For the text-containing cell, return its midpoint in [x, y] coordinate format. 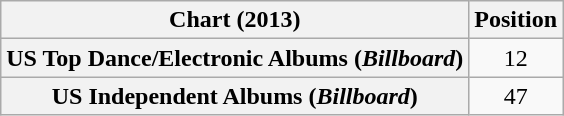
47 [516, 96]
Position [516, 20]
12 [516, 58]
US Top Dance/Electronic Albums (Billboard) [235, 58]
US Independent Albums (Billboard) [235, 96]
Chart (2013) [235, 20]
